From the cell containing the given text, extract its center point as (X, Y) coordinate. 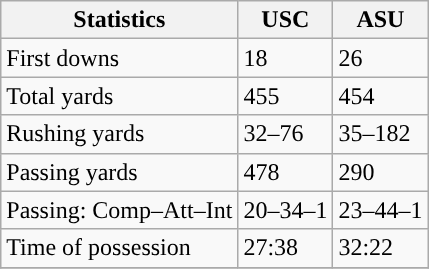
32–76 (286, 134)
26 (380, 58)
Passing: Comp–Att–Int (120, 210)
32:22 (380, 248)
455 (286, 96)
Statistics (120, 20)
ASU (380, 20)
23–44–1 (380, 210)
478 (286, 172)
454 (380, 96)
USC (286, 20)
Passing yards (120, 172)
290 (380, 172)
27:38 (286, 248)
20–34–1 (286, 210)
18 (286, 58)
Time of possession (120, 248)
Rushing yards (120, 134)
35–182 (380, 134)
First downs (120, 58)
Total yards (120, 96)
